Detect which cell encompasses the target text, then output its (X, Y) center coordinate. 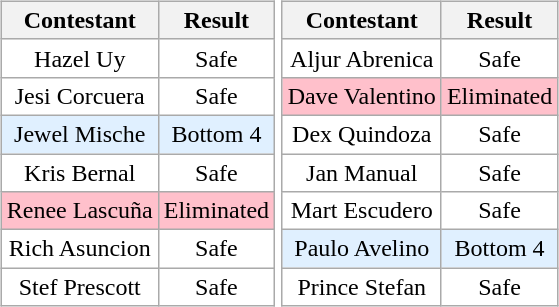
Jan Manual (362, 173)
Jesi Corcuera (80, 96)
Rich Asuncion (80, 249)
Jewel Mische (80, 134)
Prince Stefan (362, 287)
Mart Escudero (362, 211)
Renee Lascuña (80, 211)
Paulo Avelino (362, 249)
Hazel Uy (80, 58)
Aljur Abrenica (362, 58)
Kris Bernal (80, 173)
Dave Valentino (362, 96)
Dex Quindoza (362, 134)
Stef Prescott (80, 287)
